From the cell containing the given text, extract its center point as [x, y] coordinate. 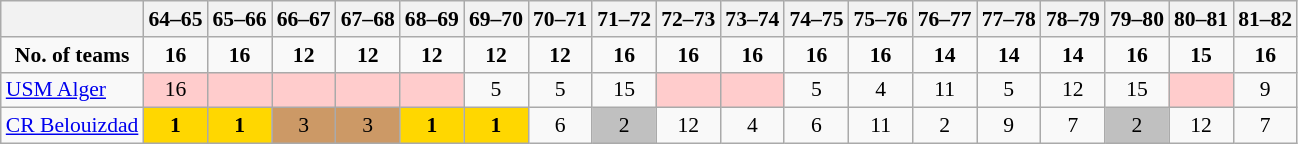
73–74 [752, 19]
76–77 [945, 19]
80–81 [1201, 19]
70–71 [560, 19]
79–80 [1137, 19]
78–79 [1073, 19]
No. of teams [72, 55]
65–66 [239, 19]
72–73 [688, 19]
67–68 [368, 19]
71–72 [624, 19]
69–70 [496, 19]
66–67 [304, 19]
CR Belouizdad [72, 126]
74–75 [816, 19]
75–76 [881, 19]
64–65 [175, 19]
77–78 [1009, 19]
USM Alger [72, 90]
68–69 [432, 19]
81–82 [1265, 19]
